Determine the (x, y) coordinate at the center of the cell enclosing the given text.  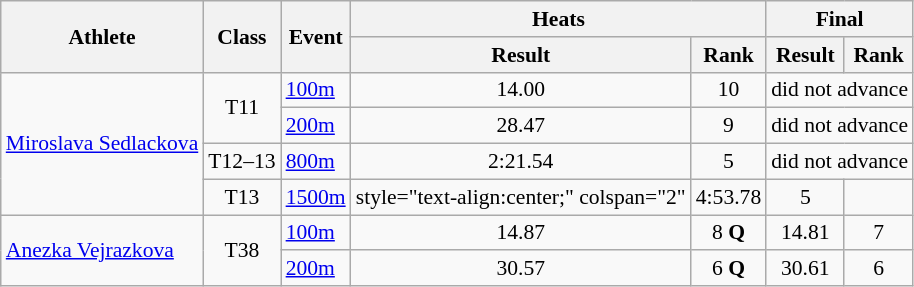
Miroslava Sedlackova (102, 143)
2:21.54 (521, 162)
style="text-align:center;" colspan="2" (521, 197)
6 (878, 269)
Class (242, 36)
6 Q (728, 269)
10 (728, 90)
Event (316, 36)
7 (878, 233)
Final (840, 19)
14.87 (521, 233)
30.57 (521, 269)
T13 (242, 197)
30.61 (805, 269)
T12–13 (242, 162)
28.47 (521, 126)
1500m (316, 197)
8 Q (728, 233)
Athlete (102, 36)
9 (728, 126)
Heats (559, 19)
14.00 (521, 90)
14.81 (805, 233)
T38 (242, 250)
800m (316, 162)
Anezka Vejrazkova (102, 250)
4:53.78 (728, 197)
T11 (242, 108)
